Output the [x, y] coordinate of the center of the cell containing the given text.  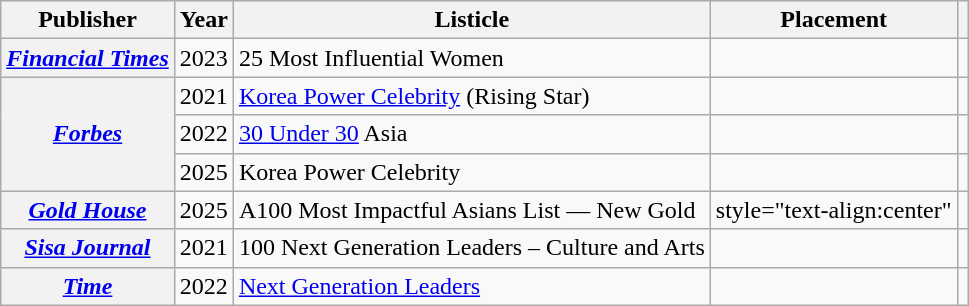
Sisa Journal [88, 248]
style="text-align:center" [834, 210]
Time [88, 286]
A100 Most Impactful Asians List — New Gold [472, 210]
Gold House [88, 210]
Publisher [88, 20]
Listicle [472, 20]
25 Most Influential Women [472, 58]
Next Generation Leaders [472, 286]
100 Next Generation Leaders – Culture and Arts [472, 248]
Placement [834, 20]
Korea Power Celebrity [472, 172]
30 Under 30 Asia [472, 134]
Year [204, 20]
Financial Times [88, 58]
Korea Power Celebrity (Rising Star) [472, 96]
2023 [204, 58]
Forbes [88, 134]
